Locate the cell with the specified text and output its (X, Y) center coordinate. 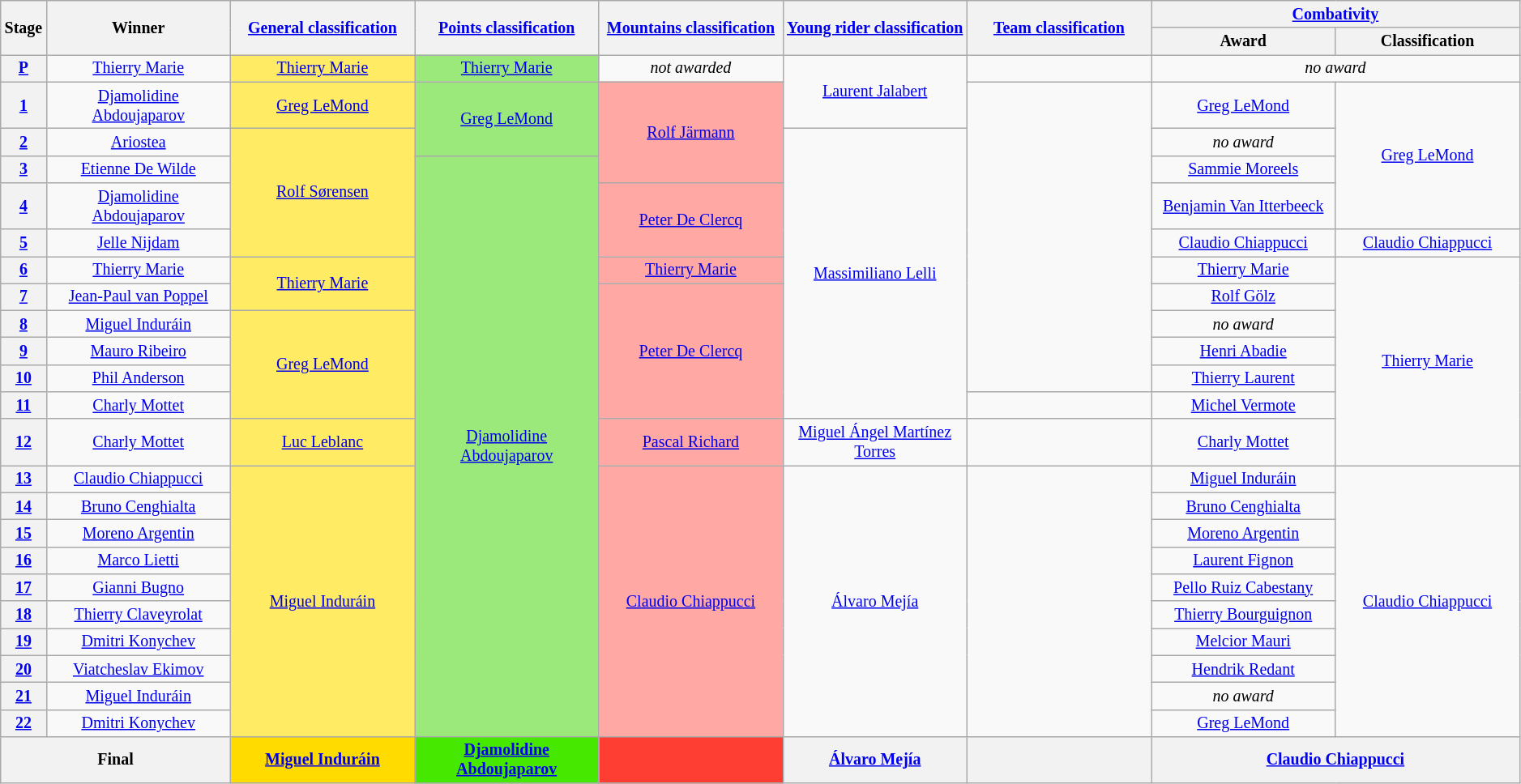
Thierry Claveyrolat (138, 614)
13 (23, 479)
Pascal Richard (690, 442)
Rolf Järmann (690, 132)
Henri Abadie (1243, 352)
Rolf Sørensen (323, 193)
P (23, 68)
3 (23, 168)
Jean-Paul van Poppel (138, 296)
Miguel Ángel Martínez Torres (875, 442)
15 (23, 533)
Young rider classification (875, 28)
20 (23, 669)
Thierry Laurent (1243, 379)
Rolf Gölz (1243, 296)
Laurent Fignon (1243, 560)
not awarded (690, 68)
7 (23, 296)
Gianni Bugno (138, 588)
11 (23, 405)
1 (23, 105)
22 (23, 722)
Ariostea (138, 143)
Thierry Bourguignon (1243, 614)
Mauro Ribeiro (138, 352)
Classification (1428, 42)
17 (23, 588)
Michel Vermote (1243, 405)
Phil Anderson (138, 379)
Luc Leblanc (323, 442)
12 (23, 442)
Points classification (507, 28)
Jelle Nijdam (138, 243)
10 (23, 379)
16 (23, 560)
Stage (23, 28)
18 (23, 614)
Combativity (1335, 15)
Viatcheslav Ekimov (138, 669)
9 (23, 352)
6 (23, 271)
21 (23, 697)
Award (1243, 42)
General classification (323, 28)
Laurent Jalabert (875, 92)
2 (23, 143)
Melcior Mauri (1243, 641)
Team classification (1058, 28)
Massimiliano Lelli (875, 274)
Benjamin Van Itterbeeck (1243, 206)
Marco Lietti (138, 560)
Sammie Moreels (1243, 168)
14 (23, 507)
Mountains classification (690, 28)
Winner (138, 28)
Final (116, 760)
Etienne De Wilde (138, 168)
Hendrik Redant (1243, 669)
19 (23, 641)
5 (23, 243)
Pello Ruiz Cabestany (1243, 588)
4 (23, 206)
8 (23, 324)
